For the text-containing cell, return its midpoint in [X, Y] coordinate format. 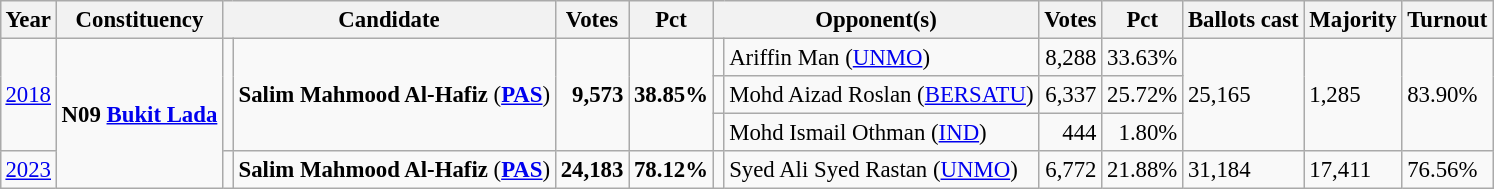
6,772 [1070, 170]
17,411 [1353, 170]
6,337 [1070, 95]
21.88% [1142, 170]
Year [28, 20]
N09 Bukit Lada [139, 113]
1,285 [1353, 94]
Majority [1353, 20]
Ballots cast [1244, 20]
33.63% [1142, 57]
Mohd Aizad Roslan (BERSATU) [882, 95]
8,288 [1070, 57]
31,184 [1244, 170]
Opponent(s) [876, 20]
1.80% [1142, 133]
25,165 [1244, 94]
78.12% [672, 170]
76.56% [1448, 170]
Ariffin Man (UNMO) [882, 57]
Turnout [1448, 20]
Syed Ali Syed Rastan (UNMO) [882, 170]
444 [1070, 133]
24,183 [592, 170]
Candidate [390, 20]
9,573 [592, 94]
Constituency [139, 20]
83.90% [1448, 94]
38.85% [672, 94]
2023 [28, 170]
25.72% [1142, 95]
2018 [28, 94]
Mohd Ismail Othman (IND) [882, 133]
